Identify which cell holds the provided text, then report its [x, y] central coordinate. 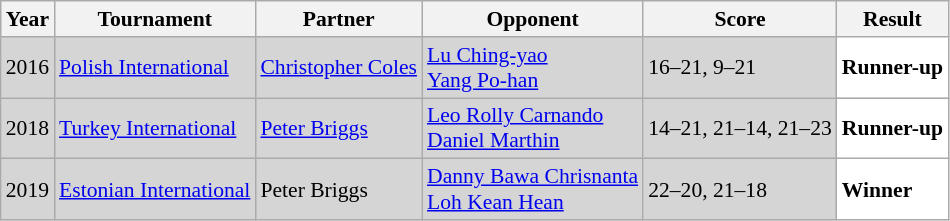
Opponent [532, 19]
Partner [338, 19]
16–21, 9–21 [740, 68]
Score [740, 19]
Turkey International [154, 128]
Winner [892, 190]
2018 [28, 128]
Leo Rolly Carnando Daniel Marthin [532, 128]
Polish International [154, 68]
Lu Ching-yao Yang Po-han [532, 68]
Result [892, 19]
14–21, 21–14, 21–23 [740, 128]
Danny Bawa Chrisnanta Loh Kean Hean [532, 190]
Year [28, 19]
Estonian International [154, 190]
Christopher Coles [338, 68]
2016 [28, 68]
Tournament [154, 19]
22–20, 21–18 [740, 190]
2019 [28, 190]
